Determine the [X, Y] coordinate at the center of the cell enclosing the given text.  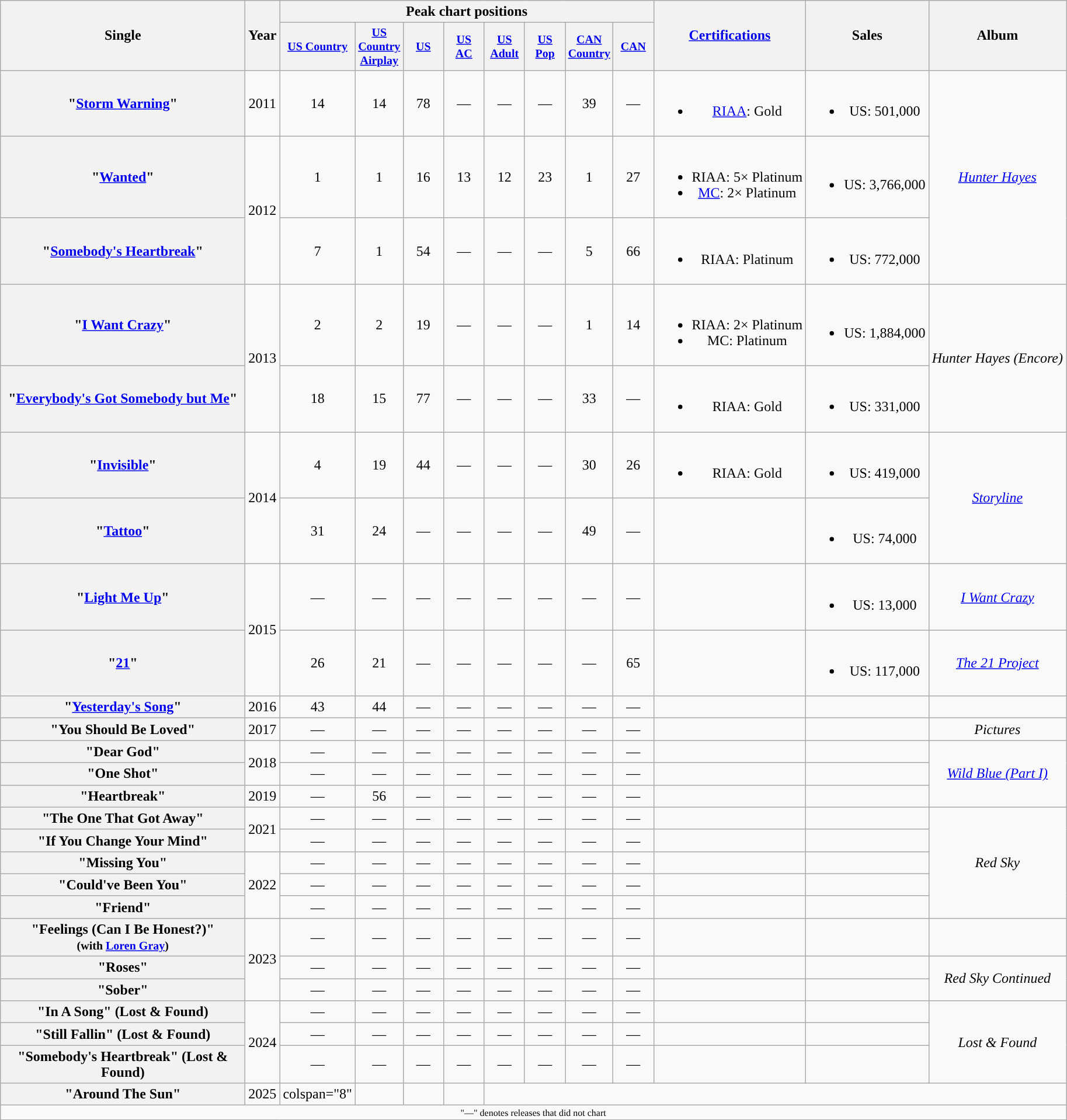
US: 419,000 [867, 465]
Certifications [730, 36]
"Missing You" [123, 862]
43 [318, 707]
31 [318, 531]
65 [633, 663]
RIAA: Platinum [730, 251]
12 [505, 177]
2024 [263, 1042]
"The One That Got Away" [123, 818]
RIAA: 2× PlatinumMC: Platinum [730, 325]
2011 [263, 103]
USAC [464, 47]
"Heartbreak" [123, 796]
"Sober" [123, 990]
13 [464, 177]
2021 [263, 829]
2017 [263, 729]
"Tattoo" [123, 531]
"Yesterday's Song" [123, 707]
US: 117,000 [867, 663]
"21" [123, 663]
"If You Change Your Mind" [123, 840]
"Feelings (Can I Be Honest?)"(with Loren Gray) [123, 937]
US: 3,766,000 [867, 177]
Album [998, 36]
Hunter Hayes [998, 177]
US: 74,000 [867, 531]
15 [379, 399]
24 [379, 531]
56 [379, 796]
US: 331,000 [867, 399]
"Storm Warning" [123, 103]
US: 772,000 [867, 251]
"I Want Crazy" [123, 325]
4 [318, 465]
"Still Fallin" (Lost & Found) [123, 1034]
30 [589, 465]
US: 1,884,000 [867, 325]
USAdult [505, 47]
Storyline [998, 498]
"Everybody's Got Somebody but Me" [123, 399]
78 [423, 103]
CAN [633, 47]
colspan="8" [318, 1094]
7 [318, 251]
"Invisible" [123, 465]
"Somebody's Heartbreak" [123, 251]
"In A Song" (Lost & Found) [123, 1012]
23 [544, 177]
"—" denotes releases that did not chart [534, 1112]
I Want Crazy [998, 597]
US: 501,000 [867, 103]
2023 [263, 959]
2014 [263, 498]
Red Sky [998, 862]
2018 [263, 763]
"You Should Be Loved" [123, 729]
77 [423, 399]
5 [589, 251]
US: 13,000 [867, 597]
2019 [263, 796]
16 [423, 177]
US Country [318, 47]
The 21 Project [998, 663]
Year [263, 36]
"Dear God" [123, 752]
Peak chart positions [467, 12]
21 [379, 663]
"Wanted" [123, 177]
"Friend" [123, 907]
CAN Country [589, 47]
Pictures [998, 729]
"Somebody's Heartbreak" (Lost & Found) [123, 1064]
2012 [263, 210]
US [423, 47]
27 [633, 177]
54 [423, 251]
2015 [263, 630]
Hunter Hayes (Encore) [998, 357]
"Roses" [123, 968]
RIAA: 5× PlatinumMC: 2× Platinum [730, 177]
66 [633, 251]
US Country Airplay [379, 47]
33 [589, 399]
2013 [263, 357]
2025 [263, 1094]
2022 [263, 885]
"One Shot" [123, 774]
Lost & Found [998, 1042]
USPop [544, 47]
"Light Me Up" [123, 597]
18 [318, 399]
"Around The Sun" [123, 1094]
"Could've Been You" [123, 885]
Single [123, 36]
Sales [867, 36]
Wild Blue (Part I) [998, 774]
2016 [263, 707]
49 [589, 531]
Red Sky Continued [998, 979]
39 [589, 103]
